Return the [x, y] coordinate for the center point of the cell that contains the specified text.  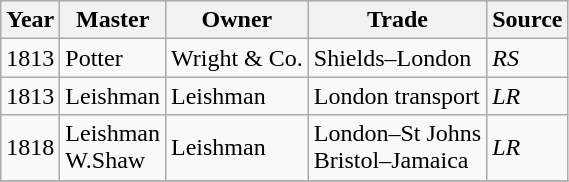
Trade [397, 20]
Year [30, 20]
Master [113, 20]
London–St JohnsBristol–Jamaica [397, 148]
Shields–London [397, 58]
Wright & Co. [238, 58]
RS [528, 58]
LeishmanW.Shaw [113, 148]
Source [528, 20]
Potter [113, 58]
London transport [397, 96]
1818 [30, 148]
Owner [238, 20]
